Return the (x, y) coordinate for the center point of the cell that contains the specified text.  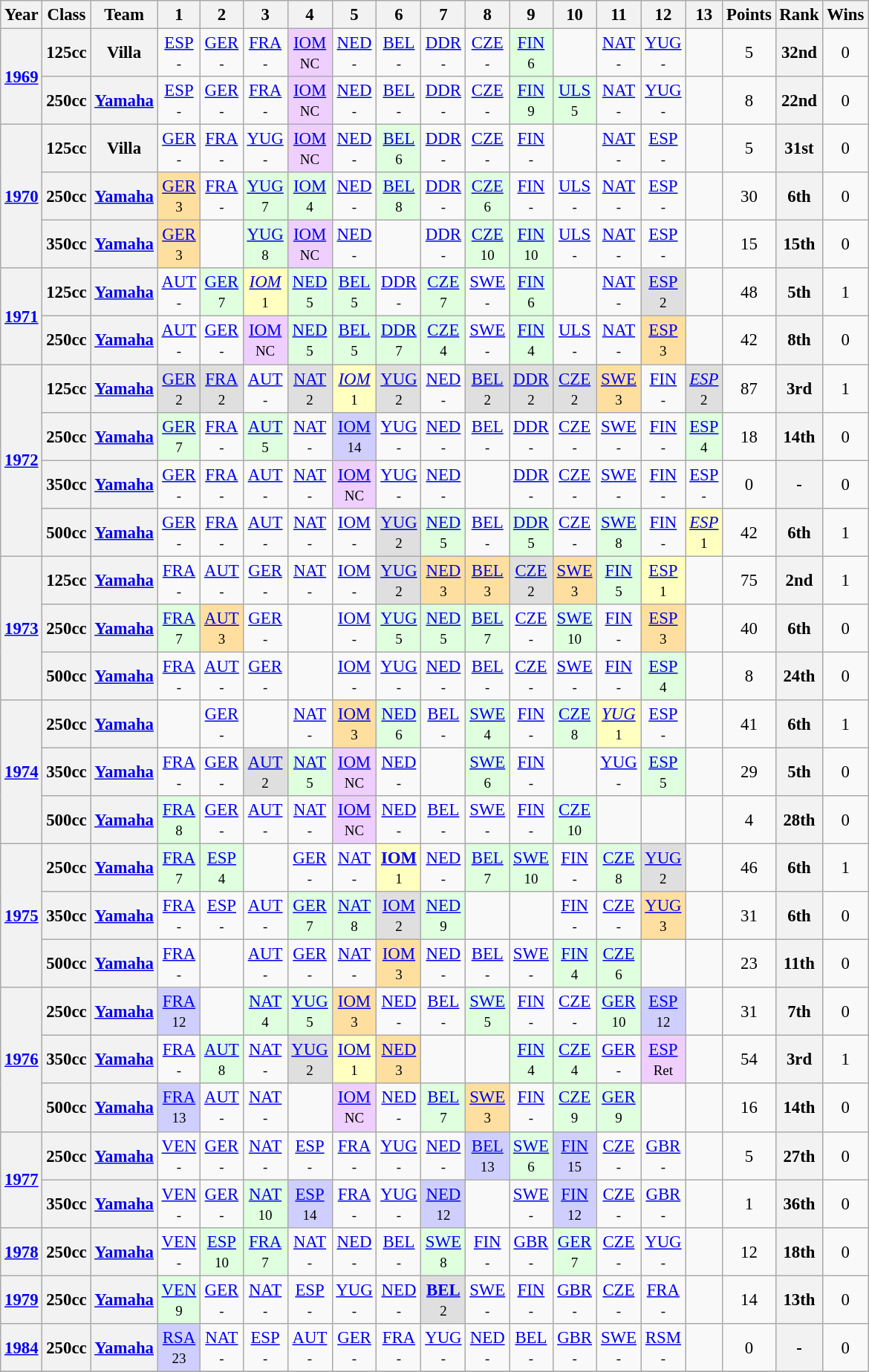
11th (799, 964)
ESPRet (663, 1060)
CZE7 (443, 293)
BEL6 (399, 148)
29 (749, 772)
FIN15 (575, 1155)
NED12 (443, 1204)
IOM4 (310, 196)
ESP5 (663, 772)
YUG3 (663, 916)
87 (749, 389)
DDR7 (399, 340)
VEN9 (178, 1299)
6 (399, 15)
15 (749, 245)
14 (749, 1299)
FRA12 (178, 1011)
15th (799, 245)
AUT3 (221, 628)
ESP14 (310, 1204)
1978 (22, 1252)
SWE4 (487, 725)
36th (799, 1204)
AUT5 (265, 437)
2nd (799, 581)
Rank (799, 15)
48 (749, 293)
1971 (22, 316)
1976 (22, 1059)
31st (799, 148)
GER10 (619, 1011)
GER9 (619, 1108)
FRA2 (221, 389)
9 (532, 15)
40 (749, 628)
NAT2 (310, 389)
3 (265, 15)
1974 (22, 772)
GER2 (178, 389)
NAT5 (310, 772)
Year (22, 15)
8th (799, 340)
24th (799, 676)
DDR2 (532, 389)
AUT2 (265, 772)
FIN12 (575, 1204)
Wins (845, 15)
7th (799, 1011)
AUT8 (221, 1060)
10 (575, 15)
IOM14 (354, 437)
ULS5 (575, 101)
NAT10 (265, 1204)
NED6 (399, 725)
2 (221, 15)
1977 (22, 1179)
ESP10 (221, 1252)
27th (799, 1155)
FRA13 (178, 1108)
FRA8 (178, 820)
FIN9 (532, 101)
IOM2 (399, 916)
22nd (799, 101)
RSA23 (178, 1348)
NAT8 (354, 916)
1969 (22, 77)
13th (799, 1299)
54 (749, 1060)
30 (749, 196)
NAT4 (265, 1011)
YUG1 (619, 725)
13 (704, 15)
28th (799, 820)
18th (799, 1252)
BEL3 (487, 581)
23 (749, 964)
1979 (22, 1299)
7 (443, 15)
FIN10 (532, 245)
75 (749, 581)
32nd (799, 53)
BEL13 (487, 1155)
1973 (22, 628)
Class (67, 15)
BEL8 (399, 196)
NED9 (443, 916)
YUG8 (265, 245)
11 (619, 15)
1970 (22, 197)
YUG7 (265, 196)
SWE5 (487, 1011)
1984 (22, 1348)
CZE9 (575, 1108)
RSM- (663, 1348)
18 (749, 437)
41 (749, 725)
46 (749, 869)
Points (749, 15)
FIN5 (619, 581)
ESP12 (663, 1011)
1972 (22, 460)
Team (124, 15)
1975 (22, 916)
DDR5 (532, 532)
16 (749, 1108)
